Determine the (X, Y) coordinate at the center of the cell enclosing the given text.  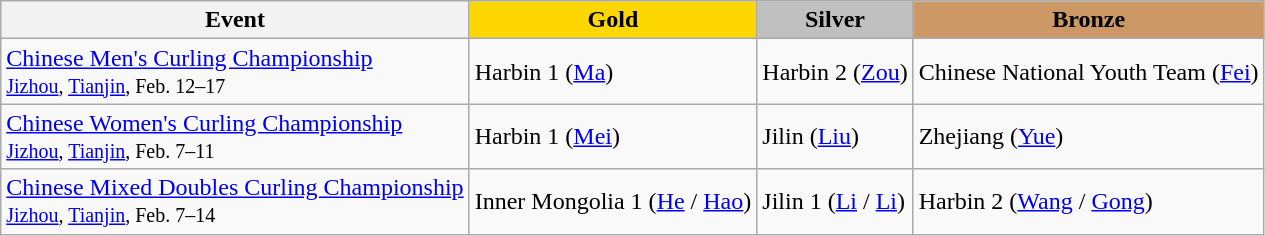
Jilin (Liu) (835, 136)
Harbin 2 (Zou) (835, 72)
Chinese Women's Curling Championship Jizhou, Tianjin, Feb. 7–11 (235, 136)
Chinese National Youth Team (Fei) (1088, 72)
Harbin 2 (Wang / Gong) (1088, 202)
Harbin 1 (Mei) (613, 136)
Jilin 1 (Li / Li) (835, 202)
Silver (835, 20)
Harbin 1 (Ma) (613, 72)
Gold (613, 20)
Inner Mongolia 1 (He / Hao) (613, 202)
Chinese Men's Curling Championship Jizhou, Tianjin, Feb. 12–17 (235, 72)
Bronze (1088, 20)
Zhejiang (Yue) (1088, 136)
Event (235, 20)
Chinese Mixed Doubles Curling Championship Jizhou, Tianjin, Feb. 7–14 (235, 202)
